Scan for the cell matching the given text and deliver its [X, Y] coordinate at center. 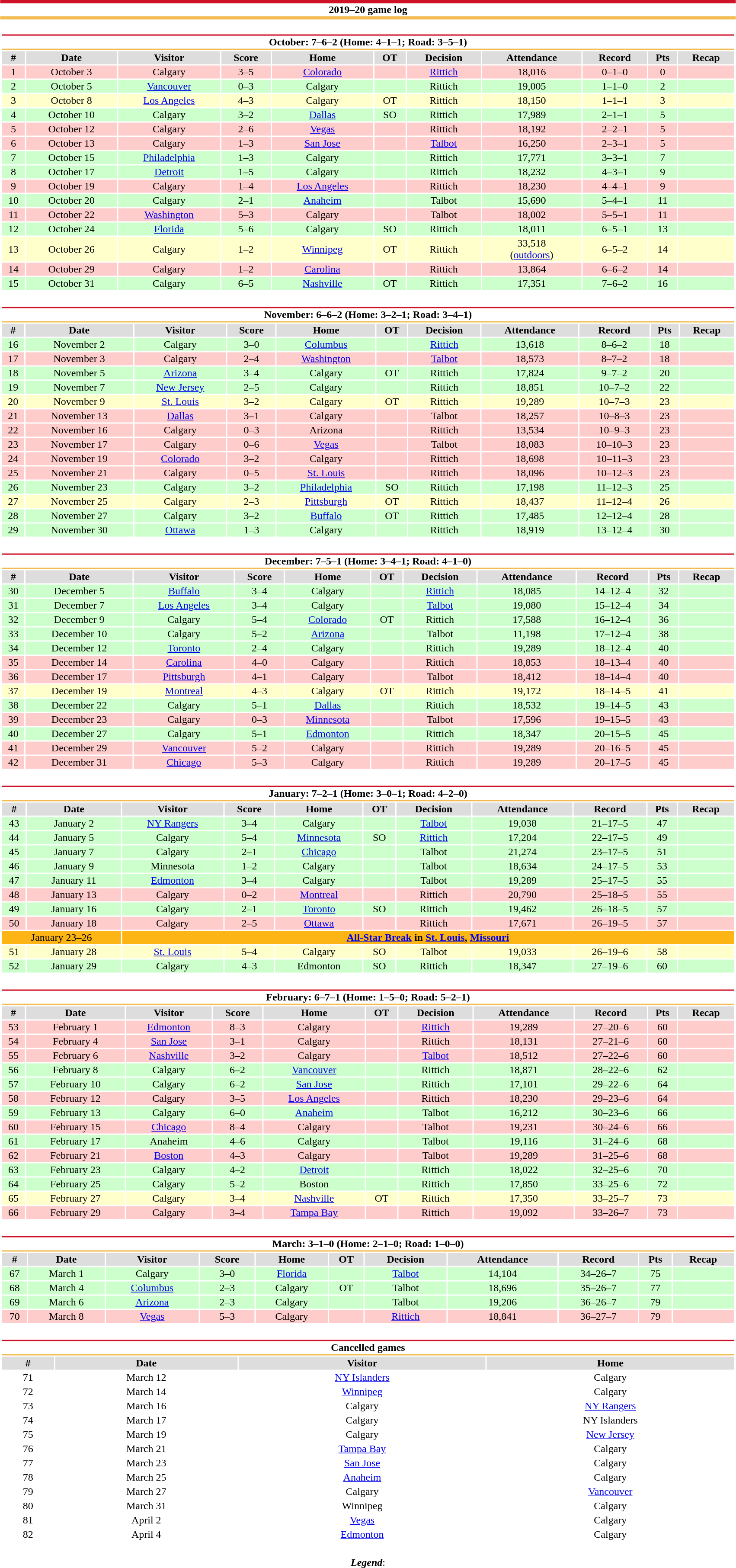
16–12–4 [613, 620]
4–1 [259, 677]
10–9–3 [614, 430]
February 8 [75, 1070]
1–5 [246, 172]
17,101 [524, 1084]
18,871 [524, 1070]
31–25–6 [611, 1155]
28–22–6 [611, 1070]
All-Star Break in St. Louis, Missouri [428, 937]
0–2 [249, 895]
November 21 [79, 473]
4–0 [259, 662]
18,634 [522, 866]
January 29 [74, 966]
March 12 [146, 1378]
April 2 [146, 1520]
November 3 [79, 359]
6–5–2 [615, 249]
19,038 [522, 823]
3–3–1 [615, 158]
8–3 [238, 1027]
25–17–5 [610, 880]
71 [28, 1378]
34–26–7 [598, 1274]
February: 6–7–1 (Home: 1–5–0; Road: 5–2–1) [368, 997]
18,022 [524, 1170]
18,096 [530, 473]
10–11–3 [614, 459]
January 11 [74, 880]
1–1–1 [615, 101]
8 [13, 172]
33,518(outdoors) [532, 249]
18–12–4 [613, 648]
Cancelled games [368, 1348]
18,532 [527, 705]
18–14–5 [613, 691]
15 [13, 283]
17,771 [532, 158]
January 2 [74, 823]
19,080 [527, 605]
21 [13, 416]
January 9 [74, 866]
February 1 [75, 1027]
18,696 [502, 1288]
2–2–1 [615, 129]
February 10 [75, 1084]
January 28 [74, 952]
33–25–7 [611, 1199]
17,671 [522, 923]
69 [15, 1302]
18,851 [530, 387]
19,462 [522, 909]
November 23 [79, 487]
December 22 [79, 705]
13,618 [530, 345]
December 14 [79, 662]
67 [15, 1274]
10 [13, 200]
18,083 [530, 444]
October: 7–6–2 (Home: 4–1–1; Road: 3–5–1) [368, 42]
16,250 [532, 143]
October 10 [72, 115]
March 17 [146, 1420]
17,588 [527, 620]
11–12–4 [614, 501]
March 1 [66, 1274]
18,412 [527, 677]
19,172 [527, 691]
20–15–5 [613, 734]
61 [13, 1142]
19,231 [524, 1127]
February 12 [75, 1098]
6–5 [246, 283]
March: 3–1–0 (Home: 2–1–0; Road: 1–0–0) [368, 1244]
October 29 [72, 269]
17,198 [530, 487]
November 25 [79, 501]
25–18–5 [610, 895]
10–10–3 [614, 444]
November: 6–6–2 (Home: 3–2–1; Road: 3–4–1) [368, 315]
18,437 [530, 501]
35–26–7 [598, 1288]
4–4–1 [615, 186]
5–6 [246, 229]
15–12–4 [613, 605]
2019–20 game log [368, 10]
January 16 [74, 909]
13,534 [530, 430]
5–4–1 [615, 200]
27–20–6 [611, 1027]
November 7 [79, 387]
18,232 [532, 172]
October 20 [72, 200]
19,092 [524, 1212]
11,198 [527, 634]
January: 7–2–1 (Home: 3–0–1; Road: 4–2–0) [368, 793]
18,011 [532, 229]
22–17–5 [610, 838]
December 9 [79, 620]
December 5 [79, 591]
March 23 [146, 1463]
18,150 [532, 101]
4–3–1 [615, 172]
23–17–5 [610, 852]
18,841 [502, 1316]
18,131 [524, 1041]
November 5 [79, 373]
October 24 [72, 229]
52 [14, 966]
March 27 [146, 1492]
19,206 [502, 1302]
46 [14, 866]
33 [13, 634]
33–26–7 [611, 1212]
November 30 [79, 530]
March 4 [66, 1288]
82 [28, 1534]
March 8 [66, 1316]
4–2 [238, 1170]
19 [13, 387]
6–5–1 [615, 229]
12–12–4 [614, 516]
2–1–1 [615, 115]
1–4 [246, 186]
9–7–2 [614, 373]
16,212 [524, 1113]
36–26–7 [598, 1302]
44 [14, 838]
27–22–6 [611, 1056]
11–12–3 [614, 487]
January 13 [74, 895]
8–7–2 [614, 359]
October 15 [72, 158]
0–1–0 [615, 72]
10–8–3 [614, 416]
April 4 [146, 1534]
29–22–6 [611, 1084]
10–7–3 [614, 402]
December: 7–5–1 (Home: 3–4–1; Road: 4–1–0) [368, 561]
31–24–6 [611, 1142]
37 [13, 691]
October 8 [72, 101]
January 5 [74, 838]
29–23–6 [611, 1098]
31 [13, 605]
18–13–4 [613, 662]
18,002 [532, 215]
November 13 [79, 416]
20,790 [522, 895]
December 29 [79, 748]
8–6–2 [614, 345]
February 13 [75, 1113]
18,919 [530, 530]
26–19–5 [610, 923]
October 5 [72, 86]
21,274 [522, 852]
81 [28, 1520]
19,116 [524, 1142]
20–17–5 [613, 763]
4 [13, 115]
7–6–2 [615, 283]
17,824 [530, 373]
36–27–7 [598, 1316]
78 [28, 1477]
February 29 [75, 1212]
27 [13, 501]
18,016 [532, 72]
February 23 [75, 1170]
March 25 [146, 1477]
30–23–6 [611, 1113]
17,204 [522, 838]
8–4 [238, 1127]
19–15–5 [613, 719]
27–21–6 [611, 1041]
February 4 [75, 1041]
21–17–5 [610, 823]
19–14–5 [613, 705]
November 16 [79, 430]
6 [13, 143]
October 22 [72, 215]
18,853 [527, 662]
December 10 [79, 634]
63 [13, 1170]
17–12–4 [613, 634]
November 19 [79, 459]
54 [13, 1041]
18,698 [530, 459]
December 17 [79, 677]
2–6 [246, 129]
February 6 [75, 1056]
12 [13, 229]
24–17–5 [610, 866]
18,257 [530, 416]
27–19–6 [610, 966]
February 15 [75, 1127]
33–25–6 [611, 1184]
October 31 [72, 283]
50 [14, 923]
80 [28, 1506]
October 3 [72, 72]
17,485 [530, 516]
14–12–4 [613, 591]
17,850 [524, 1184]
4–6 [238, 1142]
17,351 [532, 283]
March 21 [146, 1449]
6–6–2 [615, 269]
18,085 [527, 591]
6–0 [238, 1113]
59 [13, 1113]
October 12 [72, 129]
14,104 [502, 1274]
December 27 [79, 734]
2–3–1 [615, 143]
5–5–1 [615, 215]
10–7–2 [614, 387]
October 13 [72, 143]
January 23–26 [61, 937]
December 7 [79, 605]
35 [13, 662]
February 17 [75, 1142]
February 27 [75, 1199]
October 26 [72, 249]
March 6 [66, 1302]
74 [28, 1420]
29 [13, 530]
17,989 [532, 115]
October 17 [72, 172]
42 [13, 763]
20–16–5 [613, 748]
0–6 [252, 444]
March 16 [146, 1406]
18–14–4 [613, 677]
March 14 [146, 1392]
76 [28, 1449]
56 [13, 1070]
January 18 [74, 923]
17,596 [527, 719]
March 19 [146, 1435]
November 27 [79, 516]
March 31 [146, 1506]
December 31 [79, 763]
17 [13, 359]
January 7 [74, 852]
December 23 [79, 719]
December 12 [79, 648]
November 2 [79, 345]
19,005 [532, 86]
0 [662, 72]
48 [14, 895]
39 [13, 719]
October 19 [72, 186]
19,033 [522, 952]
18,573 [530, 359]
26–18–5 [610, 909]
1 [13, 72]
30–24–6 [611, 1127]
0–5 [252, 473]
February 25 [75, 1184]
17,350 [524, 1199]
November 17 [79, 444]
18,512 [524, 1056]
February 21 [75, 1155]
13–12–4 [614, 530]
15,690 [532, 200]
10–12–3 [614, 473]
1–1–0 [615, 86]
24 [13, 459]
November 9 [79, 402]
26–19–6 [610, 952]
13,864 [532, 269]
65 [13, 1199]
December 19 [79, 691]
18,192 [532, 129]
32–25–6 [611, 1170]
